Provide the [x, y] coordinate of the cell's center where the given text is located.  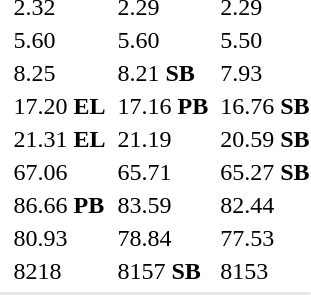
65.71 [163, 172]
20.59 SB [265, 139]
8.21 SB [163, 73]
77.53 [265, 238]
8.25 [60, 73]
86.66 PB [60, 205]
78.84 [163, 238]
5.50 [265, 40]
8157 SB [163, 271]
7.93 [265, 73]
8153 [265, 271]
21.31 EL [60, 139]
80.93 [60, 238]
65.27 SB [265, 172]
8218 [60, 271]
21.19 [163, 139]
82.44 [265, 205]
83.59 [163, 205]
16.76 SB [265, 106]
17.16 PB [163, 106]
67.06 [60, 172]
17.20 EL [60, 106]
